Search for the cell housing the specified text and yield its (x, y) center coordinate. 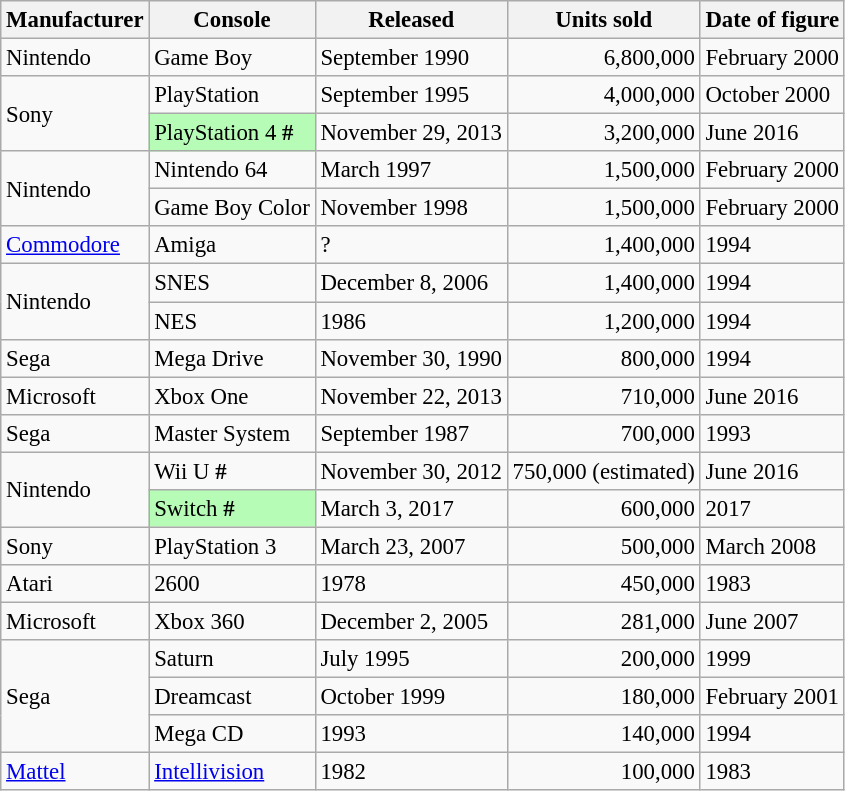
Date of figure (772, 20)
Manufacturer (75, 20)
November 30, 1990 (411, 358)
March 1997 (411, 170)
December 8, 2006 (411, 283)
Wii U # (232, 471)
October 2000 (772, 95)
March 3, 2017 (411, 509)
Commodore (75, 245)
2017 (772, 509)
2600 (232, 584)
700,000 (604, 433)
600,000 (604, 509)
Console (232, 20)
Mega CD (232, 734)
November 30, 2012 (411, 471)
November 22, 2013 (411, 396)
Saturn (232, 659)
February 2001 (772, 697)
NES (232, 321)
450,000 (604, 584)
October 1999 (411, 697)
PlayStation 4 # (232, 133)
4,000,000 (604, 95)
180,000 (604, 697)
September 1990 (411, 58)
SNES (232, 283)
July 1995 (411, 659)
Units sold (604, 20)
Switch # (232, 509)
1986 (411, 321)
Game Boy (232, 58)
Atari (75, 584)
September 1987 (411, 433)
Nintendo 64 (232, 170)
November 29, 2013 (411, 133)
800,000 (604, 358)
Intellivision (232, 772)
710,000 (604, 396)
750,000 (estimated) (604, 471)
200,000 (604, 659)
100,000 (604, 772)
281,000 (604, 621)
March 2008 (772, 546)
Master System (232, 433)
Mega Drive (232, 358)
1978 (411, 584)
? (411, 245)
Xbox One (232, 396)
6,800,000 (604, 58)
PlayStation (232, 95)
1999 (772, 659)
June 2007 (772, 621)
November 1998 (411, 208)
Released (411, 20)
500,000 (604, 546)
Xbox 360 (232, 621)
Game Boy Color (232, 208)
September 1995 (411, 95)
PlayStation 3 (232, 546)
Mattel (75, 772)
140,000 (604, 734)
1,200,000 (604, 321)
3,200,000 (604, 133)
Amiga (232, 245)
March 23, 2007 (411, 546)
1982 (411, 772)
Dreamcast (232, 697)
December 2, 2005 (411, 621)
